Pinpoint the cell where the given text exists, returning its (X, Y) midpoint coordinate. 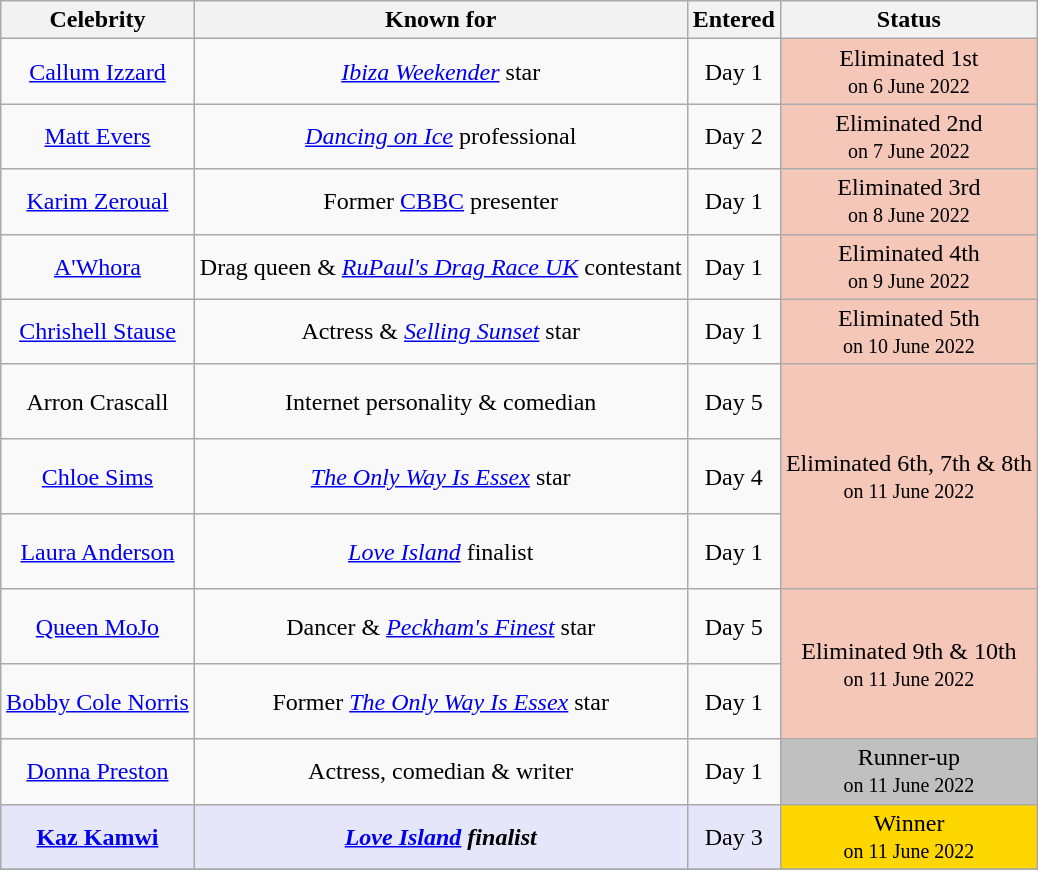
Dancing on Ice professional (440, 136)
Arron Crascall (98, 402)
The Only Way Is Essex star (440, 476)
Eliminated 3rdon 8 June 2022 (908, 202)
A'Whora (98, 266)
Eliminated 5thon 10 June 2022 (908, 332)
Former The Only Way Is Essex star (440, 702)
Status (908, 20)
Donna Preston (98, 772)
Eliminated 4thon 9 June 2022 (908, 266)
Eliminated 9th & 10thon 11 June 2022 (908, 664)
Actress, comedian & writer (440, 772)
Day 3 (734, 836)
Eliminated 6th, 7th & 8thon 11 June 2022 (908, 476)
Day 2 (734, 136)
Chrishell Stause (98, 332)
Chloe Sims (98, 476)
Runner-upon 11 June 2022 (908, 772)
Matt Evers (98, 136)
Eliminated 2ndon 7 June 2022 (908, 136)
Dancer & Peckham's Finest star (440, 626)
Drag queen & RuPaul's Drag Race UK contestant (440, 266)
Actress & Selling Sunset star (440, 332)
Ibiza Weekender star (440, 72)
Day 4 (734, 476)
Callum Izzard (98, 72)
Queen MoJo (98, 626)
Internet personality & comedian (440, 402)
Eliminated 1ston 6 June 2022 (908, 72)
Karim Zeroual (98, 202)
Bobby Cole Norris (98, 702)
Winneron 11 June 2022 (908, 836)
Kaz Kamwi (98, 836)
Celebrity (98, 20)
Laura Anderson (98, 552)
Former CBBC presenter (440, 202)
Entered (734, 20)
Known for (440, 20)
